Provide the [X, Y] coordinate of the cell's center where the given text is located.  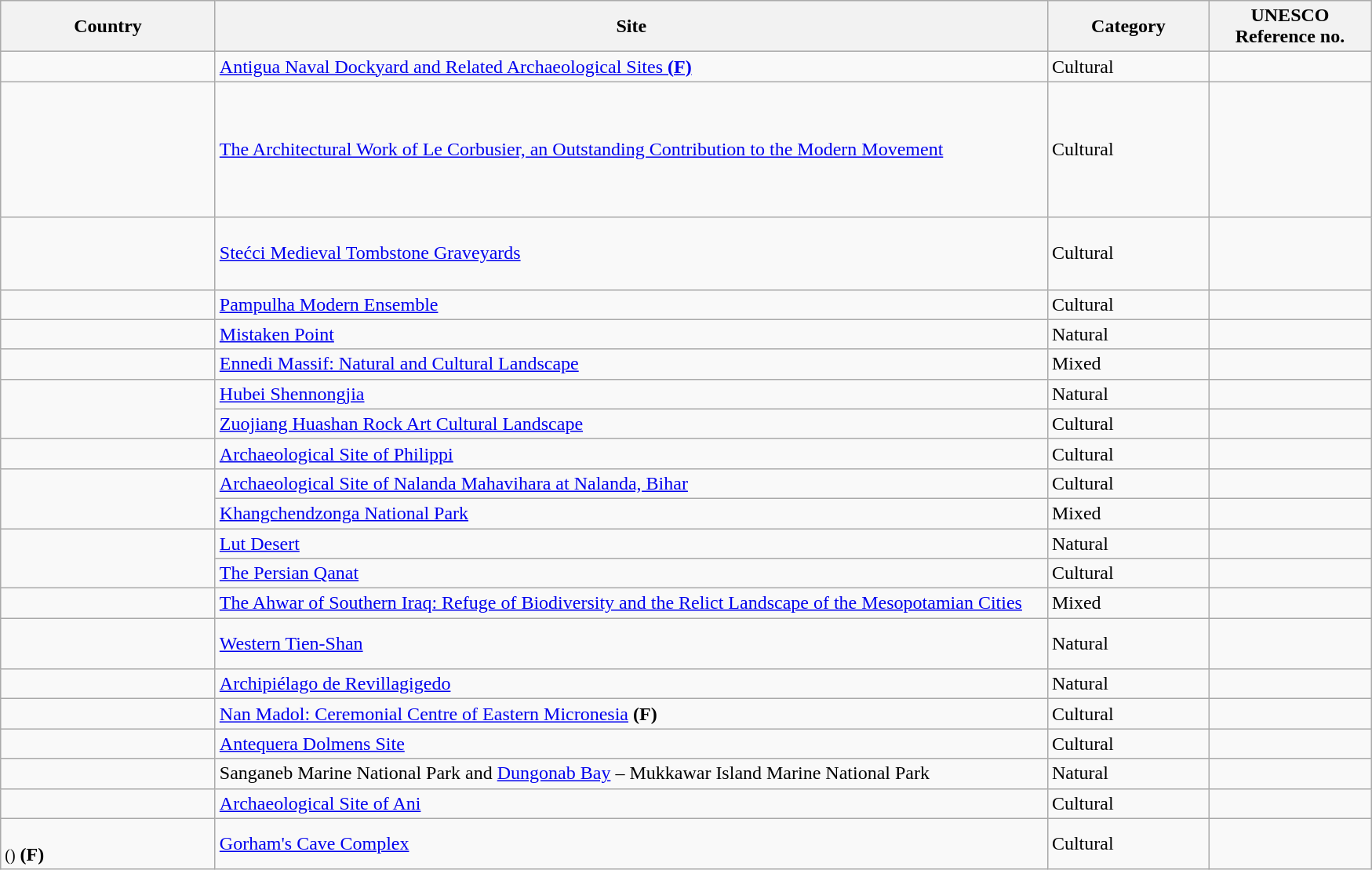
Hubei Shennongjia [631, 394]
The Architectural Work of Le Corbusier, an Outstanding Contribution to the Modern Movement [631, 149]
Lut Desert [631, 544]
Zuojiang Huashan Rock Art Cultural Landscape [631, 424]
Western Tien-Shan [631, 643]
Country [108, 27]
Ennedi Massif: Natural and Cultural Landscape [631, 364]
Sanganeb Marine National Park and Dungonab Bay – Mukkawar Island Marine National Park [631, 774]
Archipiélago de Revillagigedo [631, 684]
Archaeological Site of Nalanda Mahavihara at Nalanda, Bihar [631, 483]
The Ahwar of Southern Iraq: Refuge of Biodiversity and the Relict Landscape of the Mesopotamian Cities [631, 603]
Khangchendzonga National Park [631, 513]
Category [1128, 27]
Gorham's Cave Complex [631, 844]
Nan Madol: Ceremonial Centre of Eastern Micronesia (F) [631, 714]
Archaeological Site of Philippi [631, 453]
The Persian Qanat [631, 573]
Antequera Dolmens Site [631, 744]
Pampulha Modern Ensemble [631, 304]
Site [631, 27]
Antigua Naval Dockyard and Related Archaeological Sites (F) [631, 67]
() (F) [108, 844]
Mistaken Point [631, 334]
Stećci Medieval Tombstone Graveyards [631, 253]
UNESCO Reference no. [1290, 27]
Archaeological Site of Ani [631, 803]
